Return [x, y] of the center of cell containing provided text 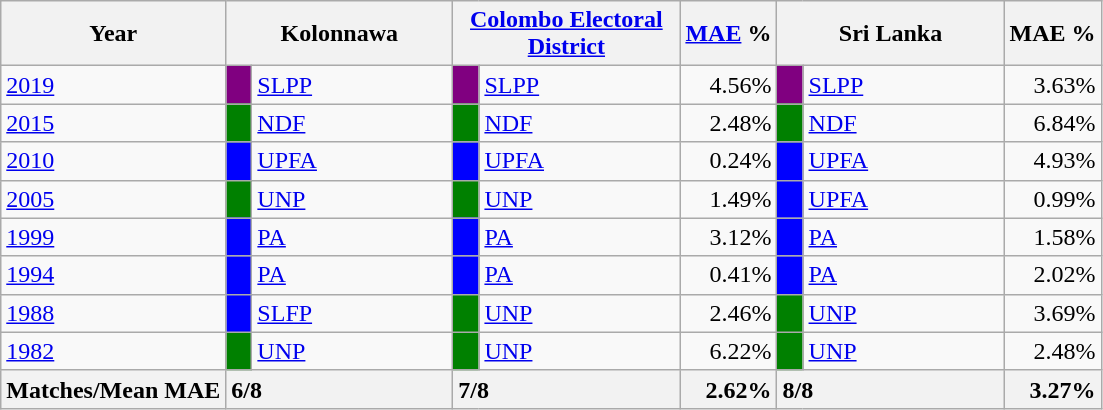
2.62% [728, 389]
3.27% [1052, 389]
1.49% [728, 199]
Year [114, 34]
7/8 [566, 389]
3.69% [1052, 313]
0.99% [1052, 199]
SLFP [352, 313]
2005 [114, 199]
Kolonnawa [340, 34]
2.02% [1052, 275]
2010 [114, 161]
0.24% [728, 161]
Matches/Mean MAE [114, 389]
2015 [114, 123]
2019 [114, 85]
2.46% [728, 313]
6.22% [728, 351]
1994 [114, 275]
4.56% [728, 85]
4.93% [1052, 161]
1999 [114, 237]
3.63% [1052, 85]
Colombo Electoral District [566, 34]
3.12% [728, 237]
6/8 [340, 389]
8/8 [890, 389]
1982 [114, 351]
0.41% [728, 275]
6.84% [1052, 123]
Sri Lanka [890, 34]
1.58% [1052, 237]
1988 [114, 313]
